Capture the cell that displays the provided text and extract its [X, Y] central coordinate. 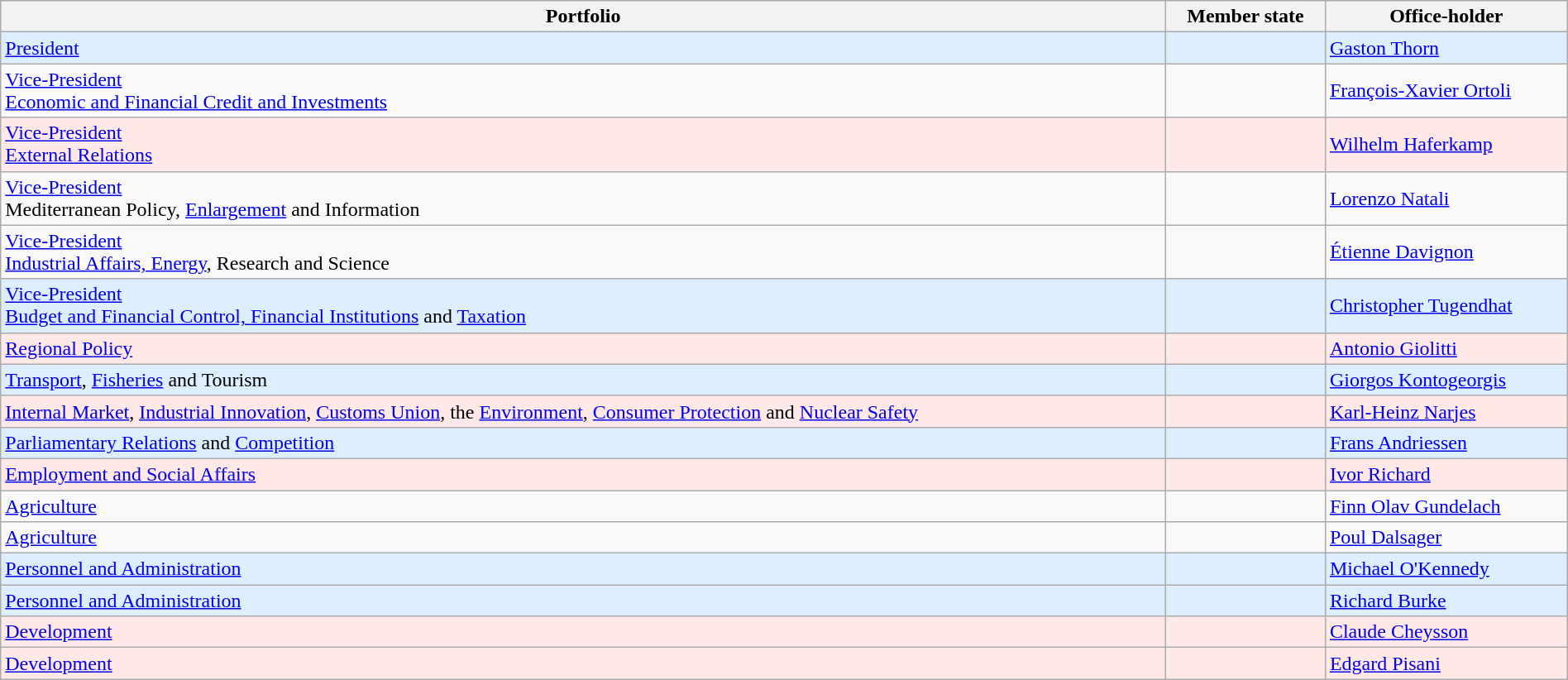
Finn Olav Gundelach [1446, 505]
Vice-PresidentIndustrial Affairs, Energy, Research and Science [584, 251]
President [584, 48]
Vice-PresidentBudget and Financial Control, Financial Institutions and Taxation [584, 306]
Richard Burke [1446, 601]
Transport, Fisheries and Tourism [584, 380]
Vice-PresidentExternal Relations [584, 144]
Lorenzo Natali [1446, 199]
Giorgos Kontogeorgis [1446, 380]
Wilhelm Haferkamp [1446, 144]
Gaston Thorn [1446, 48]
Vice-PresidentMediterranean Policy, Enlargement and Information [584, 199]
Office-holder [1446, 17]
Claude Cheysson [1446, 632]
François-Xavier Ortoli [1446, 91]
Christopher Tugendhat [1446, 306]
Portfolio [584, 17]
Karl-Heinz Narjes [1446, 411]
Vice-PresidentEconomic and Financial Credit and Investments [584, 91]
Employment and Social Affairs [584, 474]
Parliamentary Relations and Competition [584, 443]
Regional Policy [584, 348]
Poul Dalsager [1446, 538]
Internal Market, Industrial Innovation, Customs Union, the Environment, Consumer Protection and Nuclear Safety [584, 411]
Edgard Pisani [1446, 663]
Étienne Davignon [1446, 251]
Ivor Richard [1446, 474]
Michael O'Kennedy [1446, 569]
Member state [1245, 17]
Frans Andriessen [1446, 443]
Antonio Giolitti [1446, 348]
